For the text-containing cell, return its midpoint in [X, Y] coordinate format. 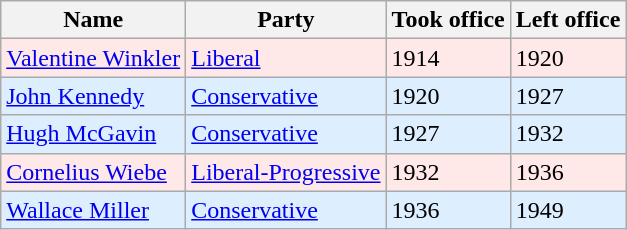
Party [286, 20]
Wallace Miller [94, 210]
1914 [448, 58]
Valentine Winkler [94, 58]
Left office [568, 20]
Liberal [286, 58]
Name [94, 20]
Took office [448, 20]
Liberal-Progressive [286, 172]
John Kennedy [94, 96]
Cornelius Wiebe [94, 172]
1949 [568, 210]
Hugh McGavin [94, 134]
